For the text-containing cell, return its midpoint in [X, Y] coordinate format. 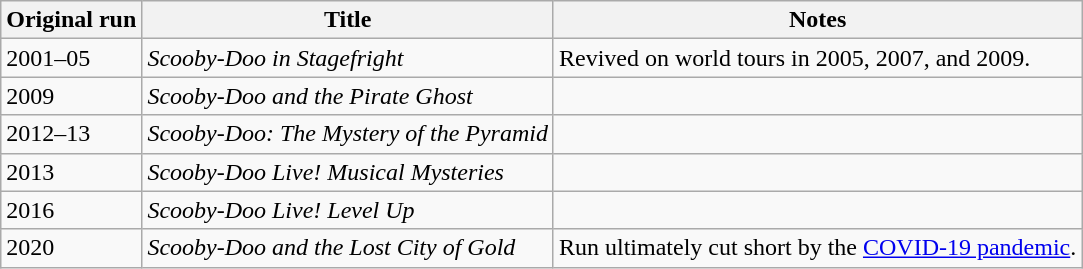
Scooby-Doo: The Mystery of the Pyramid [348, 134]
2020 [72, 248]
2009 [72, 96]
Scooby-Doo and the Pirate Ghost [348, 96]
Scooby-Doo Live! Level Up [348, 210]
2013 [72, 172]
Scooby-Doo and the Lost City of Gold [348, 248]
2012–13 [72, 134]
Notes [817, 20]
2001–05 [72, 58]
Scooby-Doo in Stagefright [348, 58]
Original run [72, 20]
Run ultimately cut short by the COVID-19 pandemic. [817, 248]
Title [348, 20]
2016 [72, 210]
Revived on world tours in 2005, 2007, and 2009. [817, 58]
Scooby-Doo Live! Musical Mysteries [348, 172]
